Determine the (x, y) coordinate at the center of the cell enclosing the given text.  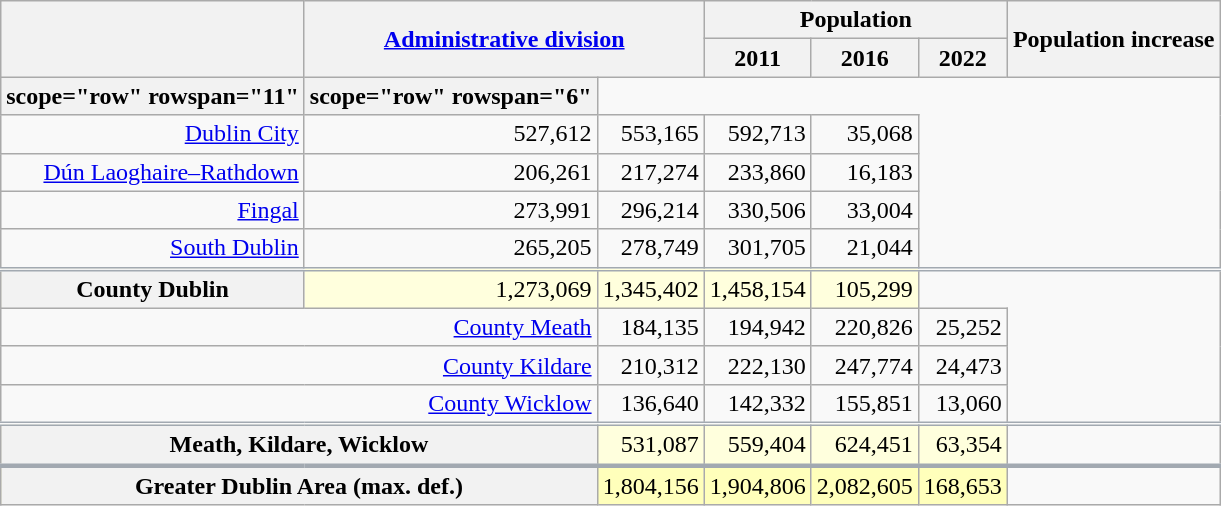
168,653 (962, 485)
330,506 (758, 210)
296,214 (650, 210)
184,135 (650, 327)
553,165 (650, 134)
35,068 (864, 134)
155,851 (864, 404)
1,904,806 (758, 485)
624,451 (864, 444)
2011 (758, 58)
County Meath (299, 327)
13,060 (962, 404)
222,130 (758, 365)
County Wicklow (299, 404)
559,404 (758, 444)
592,713 (758, 134)
scope="row" rowspan="11" (153, 96)
194,942 (758, 327)
136,640 (650, 404)
301,705 (758, 249)
Greater Dublin Area (max. def.) (299, 485)
Population (856, 20)
33,004 (864, 210)
2,082,605 (864, 485)
Fingal (153, 210)
1,345,402 (650, 289)
531,087 (650, 444)
105,299 (864, 289)
Administrative division (504, 39)
16,183 (864, 172)
1,273,069 (450, 289)
21,044 (864, 249)
South Dublin (153, 249)
206,261 (450, 172)
1,458,154 (758, 289)
278,749 (650, 249)
25,252 (962, 327)
2016 (864, 58)
142,332 (758, 404)
Dublin City (153, 134)
Meath, Kildare, Wicklow (299, 444)
210,312 (650, 365)
County Dublin (153, 289)
217,274 (650, 172)
273,991 (450, 210)
527,612 (450, 134)
265,205 (450, 249)
247,774 (864, 365)
63,354 (962, 444)
24,473 (962, 365)
Population increase (1114, 39)
220,826 (864, 327)
scope="row" rowspan="6" (450, 96)
2022 (962, 58)
Dún Laoghaire–Rathdown (153, 172)
1,804,156 (650, 485)
County Kildare (299, 365)
233,860 (758, 172)
